Output the (x, y) coordinate of the center of the cell containing the given text.  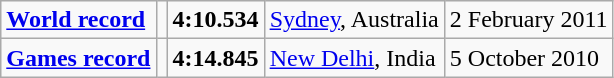
Sydney, Australia (354, 20)
4:14.845 (216, 58)
2 February 2011 (528, 20)
5 October 2010 (528, 58)
4:10.534 (216, 20)
Games record (78, 58)
World record (78, 20)
New Delhi, India (354, 58)
